Identify which cell holds the provided text, then report its (x, y) central coordinate. 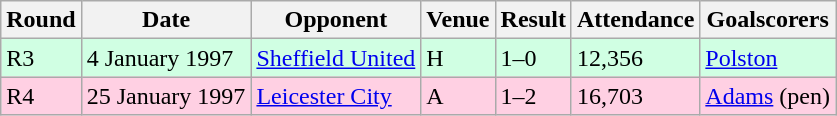
H (458, 58)
Leicester City (336, 96)
Round (41, 20)
R4 (41, 96)
4 January 1997 (166, 58)
1–0 (533, 58)
16,703 (635, 96)
25 January 1997 (166, 96)
R3 (41, 58)
Result (533, 20)
Date (166, 20)
Venue (458, 20)
Sheffield United (336, 58)
Goalscorers (768, 20)
Polston (768, 58)
12,356 (635, 58)
Attendance (635, 20)
A (458, 96)
Opponent (336, 20)
1–2 (533, 96)
Adams (pen) (768, 96)
